Extract the (x, y) coordinate from the center of the cell holding the provided text.  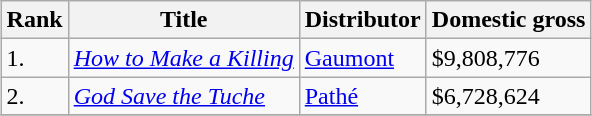
Gaumont (362, 58)
How to Make a Killing (184, 58)
1. (34, 58)
$6,728,624 (508, 96)
Domestic gross (508, 20)
Pathé (362, 96)
$9,808,776 (508, 58)
Distributor (362, 20)
God Save the Tuche (184, 96)
2. (34, 96)
Title (184, 20)
Rank (34, 20)
